Pinpoint the cell where the given text exists, returning its (X, Y) midpoint coordinate. 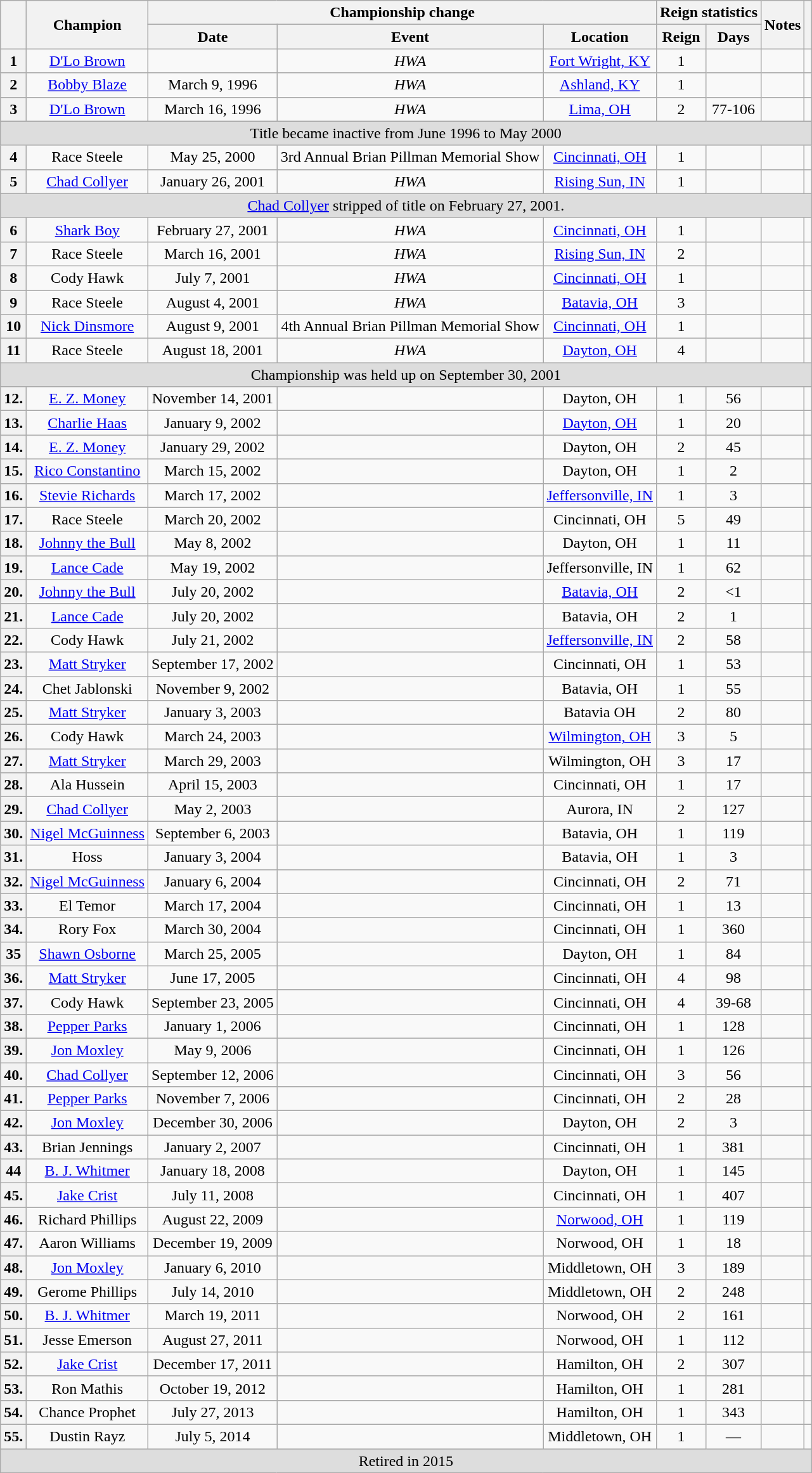
Dustin Rayz (87, 1436)
March 20, 2002 (213, 519)
Ala Hussein (87, 785)
El Temor (87, 905)
March 9, 1996 (213, 85)
January 6, 2004 (213, 881)
23. (14, 664)
August 9, 2001 (213, 327)
Nick Dinsmore (87, 327)
March 30, 2004 (213, 930)
Chet Jablonski (87, 688)
40. (14, 1075)
33. (14, 905)
62 (734, 568)
26. (14, 737)
August 4, 2001 (213, 302)
3rd Annual Brian Pillman Memorial Show (410, 157)
July 5, 2014 (213, 1436)
20. (14, 592)
381 (734, 1147)
50. (14, 1316)
55. (14, 1436)
32. (14, 881)
58 (734, 640)
Location (600, 37)
13 (734, 905)
84 (734, 954)
July 27, 2013 (213, 1412)
28. (14, 785)
October 19, 2012 (213, 1388)
24. (14, 688)
July 21, 2002 (213, 640)
161 (734, 1316)
18. (14, 543)
March 19, 2011 (213, 1316)
37. (14, 1002)
407 (734, 1195)
August 22, 2009 (213, 1219)
71 (734, 881)
November 7, 2006 (213, 1099)
Richard Phillips (87, 1219)
28 (734, 1099)
November 14, 2001 (213, 399)
January 2, 2007 (213, 1147)
Jesse Emerson (87, 1340)
November 9, 2002 (213, 688)
February 27, 2001 (213, 230)
Title became inactive from June 1996 to May 2000 (406, 133)
Stevie Richards (87, 495)
January 9, 2002 (213, 423)
March 17, 2004 (213, 905)
Retired in 2015 (406, 1460)
17. (14, 519)
4th Annual Brian Pillman Memorial Show (410, 327)
343 (734, 1412)
March 25, 2005 (213, 954)
March 24, 2003 (213, 737)
Reign statistics (709, 13)
6 (14, 230)
20 (734, 423)
<1 (734, 592)
45. (14, 1195)
46. (14, 1219)
Aurora, IN (600, 809)
Ron Mathis (87, 1388)
Gerome Phillips (87, 1292)
49 (734, 519)
7 (14, 254)
145 (734, 1171)
25. (14, 713)
Ashland, KY (600, 85)
August 27, 2011 (213, 1340)
May 2, 2003 (213, 809)
360 (734, 930)
September 6, 2003 (213, 833)
Days (734, 37)
May 9, 2006 (213, 1050)
March 17, 2002 (213, 495)
22. (14, 640)
80 (734, 713)
53 (734, 664)
Charlie Haas (87, 423)
48. (14, 1268)
August 18, 2001 (213, 351)
49. (14, 1292)
16. (14, 495)
Bobby Blaze (87, 85)
31. (14, 857)
September 23, 2005 (213, 1002)
128 (734, 1026)
May 25, 2000 (213, 157)
27. (14, 761)
January 26, 2001 (213, 181)
Chance Prophet (87, 1412)
13. (14, 423)
March 16, 1996 (213, 109)
June 17, 2005 (213, 978)
January 3, 2004 (213, 857)
January 29, 2002 (213, 447)
Rico Constantino (87, 471)
52. (14, 1364)
45 (734, 447)
41. (14, 1099)
248 (734, 1292)
Event (410, 37)
Lima, OH (600, 109)
Notes (783, 25)
March 16, 2001 (213, 254)
Fort Wright, KY (600, 61)
January 1, 2006 (213, 1026)
September 17, 2002 (213, 664)
Chad Collyer stripped of title on February 27, 2001. (406, 205)
126 (734, 1050)
307 (734, 1364)
July 14, 2010 (213, 1292)
36. (14, 978)
Championship was held up on September 30, 2001 (406, 375)
14. (14, 447)
July 7, 2001 (213, 278)
54. (14, 1412)
Shark Boy (87, 230)
Batavia OH (600, 713)
March 29, 2003 (213, 761)
19. (14, 568)
189 (734, 1268)
10 (14, 327)
July 11, 2008 (213, 1195)
Rory Fox (87, 930)
Brian Jennings (87, 1147)
55 (734, 688)
Championship change (403, 13)
43. (14, 1147)
77-106 (734, 109)
8 (14, 278)
December 30, 2006 (213, 1123)
53. (14, 1388)
January 18, 2008 (213, 1171)
December 19, 2009 (213, 1243)
35 (14, 954)
Aaron Williams (87, 1243)
Reign (681, 37)
March 15, 2002 (213, 471)
18 (734, 1243)
47. (14, 1243)
21. (14, 616)
127 (734, 809)
98 (734, 978)
September 12, 2006 (213, 1075)
30. (14, 833)
44 (14, 1171)
51. (14, 1340)
15. (14, 471)
281 (734, 1388)
Shawn Osborne (87, 954)
Champion (87, 25)
42. (14, 1123)
34. (14, 930)
39. (14, 1050)
January 3, 2003 (213, 713)
112 (734, 1340)
38. (14, 1026)
Hoss (87, 857)
29. (14, 809)
April 15, 2003 (213, 785)
Date (213, 37)
May 19, 2002 (213, 568)
39-68 (734, 1002)
January 6, 2010 (213, 1268)
9 (14, 302)
12. (14, 399)
May 8, 2002 (213, 543)
— (734, 1436)
December 17, 2011 (213, 1364)
